Detect which cell encompasses the target text, then output its [X, Y] center coordinate. 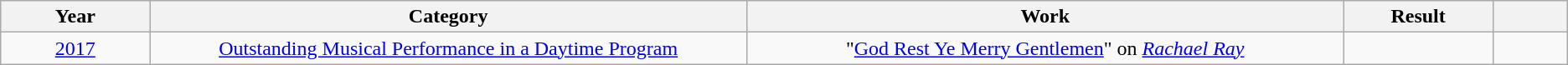
Work [1045, 17]
Category [449, 17]
"God Rest Ye Merry Gentlemen" on Rachael Ray [1045, 48]
Outstanding Musical Performance in a Daytime Program [449, 48]
Year [75, 17]
2017 [75, 48]
Result [1418, 17]
